Output the (x, y) coordinate of the center of the cell containing the given text.  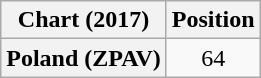
Position (213, 20)
Chart (2017) (84, 20)
Poland (ZPAV) (84, 58)
64 (213, 58)
